Locate the cell with the specified text and output its [X, Y] center coordinate. 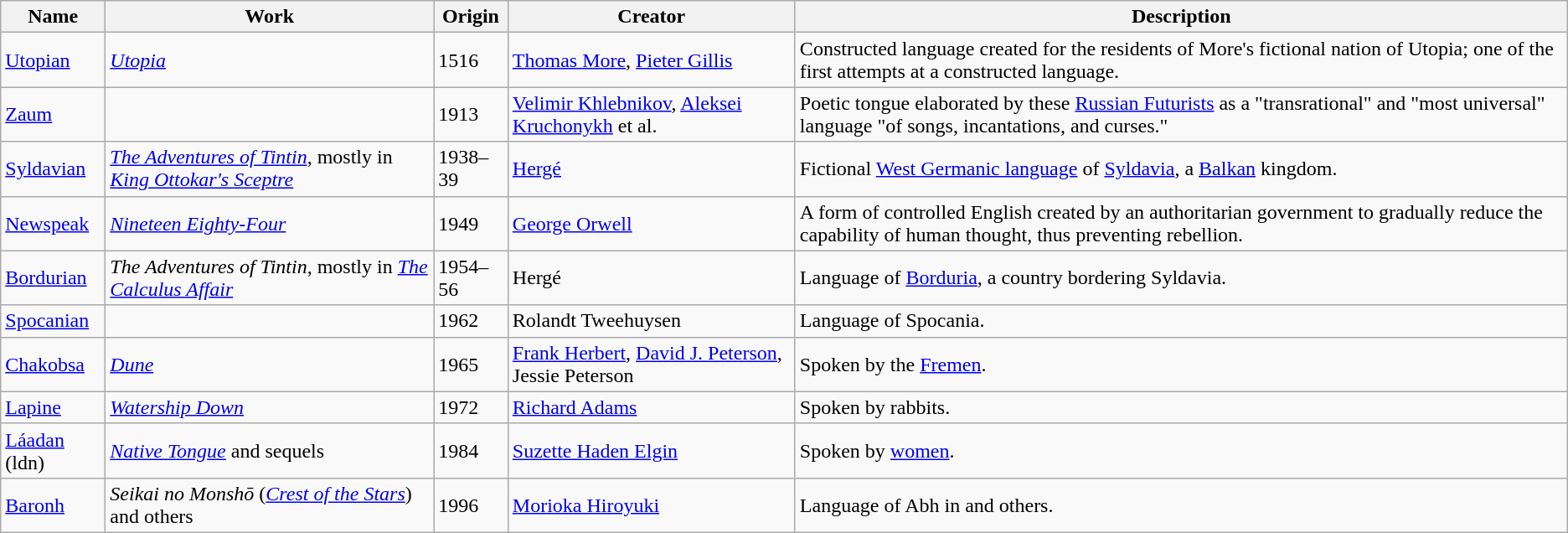
Fictional West Germanic language of Syldavia, a Balkan kingdom. [1181, 169]
Origin [471, 17]
Spoken by women. [1181, 451]
1954–56 [471, 278]
1996 [471, 505]
1938–39 [471, 169]
Syldavian [54, 169]
A form of controlled English created by an authoritarian government to gradually reduce the capability of human thought, thus preventing rebellion. [1181, 223]
Velimir Khlebnikov, Aleksei Kruchonykh et al. [652, 114]
Utopia [270, 60]
1962 [471, 321]
1984 [471, 451]
Suzette Haden Elgin [652, 451]
The Adventures of Tintin, mostly in King Ottokar's Sceptre [270, 169]
Spocanian [54, 321]
1949 [471, 223]
Nineteen Eighty-Four [270, 223]
Baronh [54, 505]
Work [270, 17]
Seikai no Monshō (Crest of the Stars) and others [270, 505]
Lapine [54, 407]
1516 [471, 60]
Zaum [54, 114]
Frank Herbert, David J. Peterson, Jessie Peterson [652, 364]
Utopian [54, 60]
Chakobsa [54, 364]
Richard Adams [652, 407]
Spoken by the Fremen. [1181, 364]
The Adventures of Tintin, mostly in The Calculus Affair [270, 278]
Spoken by rabbits. [1181, 407]
Watership Down [270, 407]
Language of Borduria, a country bordering Syldavia. [1181, 278]
Creator [652, 17]
Dune [270, 364]
Constructed language created for the residents of More's fictional nation of Utopia; one of the first attempts at a constructed language. [1181, 60]
1913 [471, 114]
Rolandt Tweehuysen [652, 321]
Language of Abh in and others. [1181, 505]
Láadan (ldn) [54, 451]
Newspeak [54, 223]
Poetic tongue elaborated by these Russian Futurists as a "transrational" and "most universal" language "of songs, incantations, and curses." [1181, 114]
Bordurian [54, 278]
Native Tongue and sequels [270, 451]
Name [54, 17]
George Orwell [652, 223]
1972 [471, 407]
Description [1181, 17]
Language of Spocania. [1181, 321]
Morioka Hiroyuki [652, 505]
1965 [471, 364]
Thomas More, Pieter Gillis [652, 60]
